Find where the given text appears and provide that cell's center as [X, Y] coordinate. 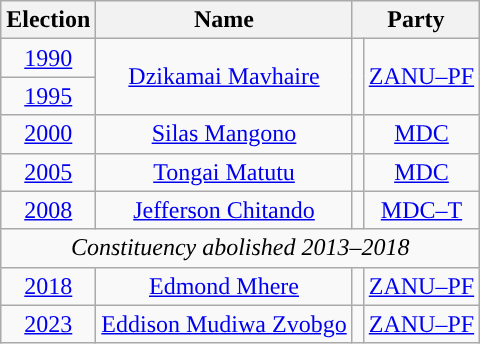
1995 [48, 96]
Edmond Mhere [224, 286]
Eddison Mudiwa Zvobgo [224, 324]
Constituency abolished 2013–2018 [240, 248]
Tongai Matutu [224, 172]
MDC–T [421, 210]
2000 [48, 134]
Party [416, 20]
2018 [48, 286]
2005 [48, 172]
Election [48, 20]
Dzikamai Mavhaire [224, 77]
Jefferson Chitando [224, 210]
1990 [48, 58]
Name [224, 20]
2008 [48, 210]
2023 [48, 324]
Silas Mangono [224, 134]
